Search for the cell housing the specified text and yield its [X, Y] center coordinate. 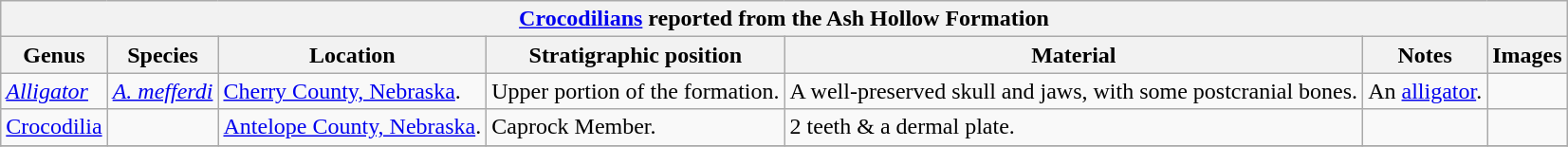
Stratigraphic position [636, 55]
An alligator. [1425, 91]
A well-preserved skull and jaws, with some postcranial bones. [1074, 91]
2 teeth & a dermal plate. [1074, 127]
Material [1074, 55]
Upper portion of the formation. [636, 91]
Images [1527, 55]
Cherry County, Nebraska. [353, 91]
Alligator [54, 91]
Crocodilia [54, 127]
A. mefferdi [163, 91]
Notes [1425, 55]
Crocodilians reported from the Ash Hollow Formation [784, 19]
Genus [54, 55]
Caprock Member. [636, 127]
Location [353, 55]
Species [163, 55]
Antelope County, Nebraska. [353, 127]
